Output the [x, y] coordinate of the center of the cell containing the given text.  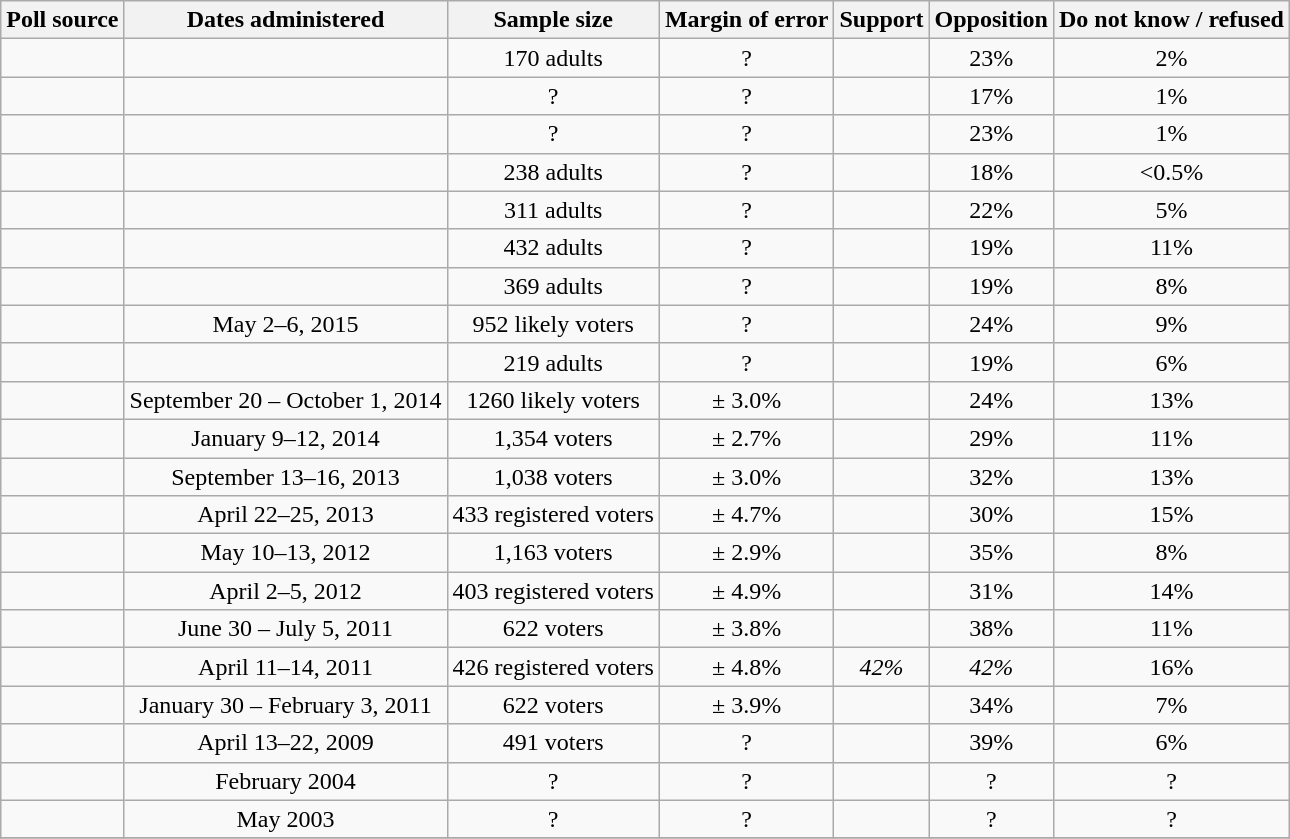
Support [882, 20]
7% [1171, 705]
238 adults [553, 172]
May 2–6, 2015 [286, 324]
15% [1171, 515]
18% [991, 172]
± 2.9% [746, 553]
16% [1171, 667]
2% [1171, 58]
± 4.9% [746, 591]
April 22–25, 2013 [286, 515]
Margin of error [746, 20]
35% [991, 553]
170 adults [553, 58]
Opposition [991, 20]
Dates administered [286, 20]
426 registered voters [553, 667]
February 2004 [286, 781]
± 4.8% [746, 667]
433 registered voters [553, 515]
1,038 voters [553, 477]
432 adults [553, 248]
± 4.7% [746, 515]
952 likely voters [553, 324]
14% [1171, 591]
<0.5% [1171, 172]
± 3.9% [746, 705]
22% [991, 210]
32% [991, 477]
39% [991, 743]
Poll source [62, 20]
38% [991, 629]
April 2–5, 2012 [286, 591]
30% [991, 515]
1,163 voters [553, 553]
± 2.7% [746, 438]
31% [991, 591]
219 adults [553, 362]
Do not know / refused [1171, 20]
± 3.8% [746, 629]
1,354 voters [553, 438]
369 adults [553, 286]
29% [991, 438]
September 13–16, 2013 [286, 477]
January 9–12, 2014 [286, 438]
17% [991, 96]
9% [1171, 324]
5% [1171, 210]
April 13–22, 2009 [286, 743]
May 2003 [286, 819]
311 adults [553, 210]
403 registered voters [553, 591]
January 30 – February 3, 2011 [286, 705]
34% [991, 705]
May 10–13, 2012 [286, 553]
Sample size [553, 20]
September 20 – October 1, 2014 [286, 400]
491 voters [553, 743]
April 11–14, 2011 [286, 667]
1260 likely voters [553, 400]
June 30 – July 5, 2011 [286, 629]
